Determine the [X, Y] coordinate at the center of the cell enclosing the given text.  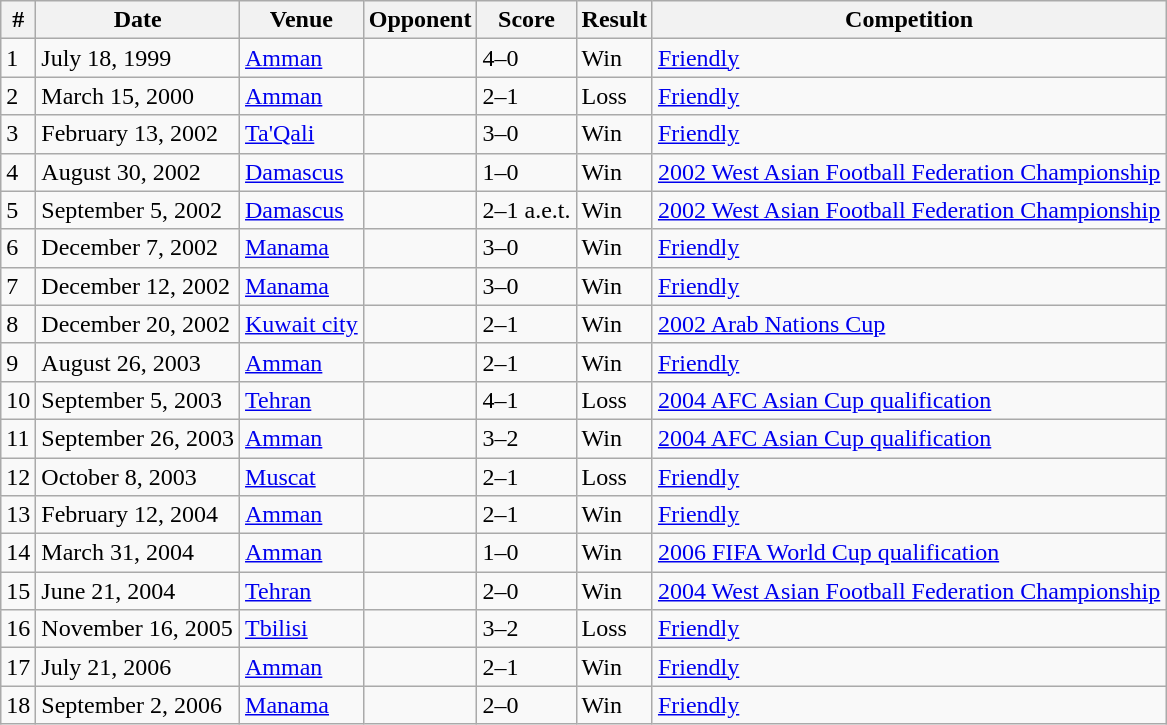
February 12, 2004 [138, 515]
3 [18, 134]
Kuwait city [302, 324]
7 [18, 286]
# [18, 20]
14 [18, 553]
4–0 [526, 58]
Score [526, 20]
August 30, 2002 [138, 172]
Result [614, 20]
1 [18, 58]
4–1 [526, 400]
December 7, 2002 [138, 248]
September 2, 2006 [138, 705]
13 [18, 515]
11 [18, 438]
September 26, 2003 [138, 438]
December 20, 2002 [138, 324]
September 5, 2003 [138, 400]
2 [18, 96]
8 [18, 324]
2006 FIFA World Cup qualification [908, 553]
Muscat [302, 477]
July 21, 2006 [138, 667]
September 5, 2002 [138, 210]
February 13, 2002 [138, 134]
15 [18, 591]
Venue [302, 20]
October 8, 2003 [138, 477]
5 [18, 210]
Competition [908, 20]
March 31, 2004 [138, 553]
December 12, 2002 [138, 286]
August 26, 2003 [138, 362]
6 [18, 248]
Date [138, 20]
9 [18, 362]
Ta'Qali [302, 134]
12 [18, 477]
17 [18, 667]
2004 West Asian Football Federation Championship [908, 591]
10 [18, 400]
4 [18, 172]
Tbilisi [302, 629]
June 21, 2004 [138, 591]
2002 Arab Nations Cup [908, 324]
2–1 a.e.t. [526, 210]
March 15, 2000 [138, 96]
18 [18, 705]
Opponent [420, 20]
November 16, 2005 [138, 629]
July 18, 1999 [138, 58]
16 [18, 629]
